Locate the cell with the specified text and output its (X, Y) center coordinate. 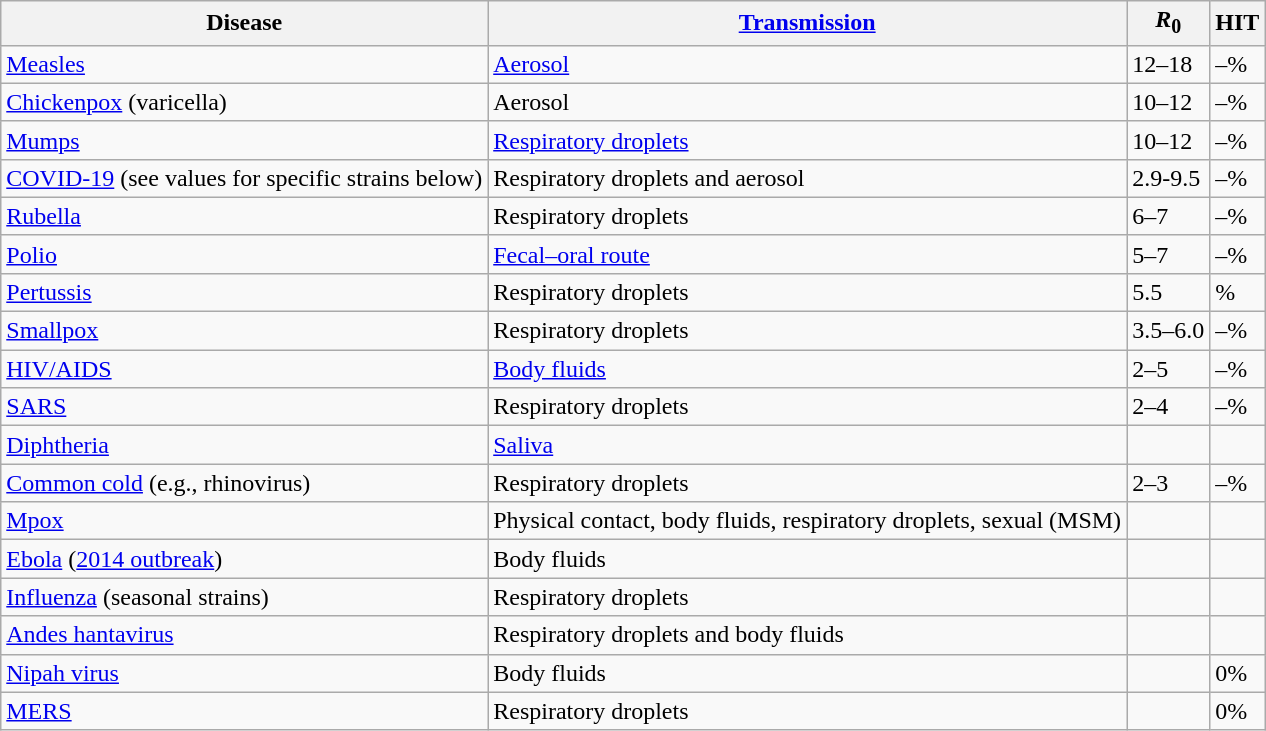
2–5 (1168, 369)
Disease (244, 23)
5.5 (1168, 292)
Polio (244, 254)
MERS (244, 711)
2–4 (1168, 407)
Physical contact, body fluids, respiratory droplets, sexual (MSM) (808, 521)
Nipah virus (244, 673)
Influenza (seasonal strains) (244, 597)
3.5–6.0 (1168, 331)
Saliva (808, 445)
Mpox (244, 521)
SARS (244, 407)
Andes hantavirus (244, 635)
R0 (1168, 23)
Fecal–oral route (808, 254)
Chickenpox (varicella) (244, 102)
Transmission (808, 23)
COVID-19 (see values for specific strains below) (244, 178)
HIT (1238, 23)
Ebola (2014 outbreak) (244, 559)
Diphtheria (244, 445)
Respiratory droplets and aerosol (808, 178)
6–7 (1168, 216)
% (1238, 292)
Pertussis (244, 292)
Respiratory droplets and body fluids (808, 635)
Mumps (244, 140)
12–18 (1168, 64)
5–7 (1168, 254)
Common cold (e.g., rhinovirus) (244, 483)
2–3 (1168, 483)
Measles (244, 64)
2.9-9.5 (1168, 178)
HIV/AIDS (244, 369)
Smallpox (244, 331)
Rubella (244, 216)
